Return [X, Y] of the center of cell containing provided text 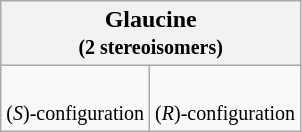
(S)-configuration [76, 98]
Glaucine(2 stereoisomers) [151, 34]
(R)-configuration [226, 98]
